Scan for the cell matching the given text and deliver its [X, Y] coordinate at center. 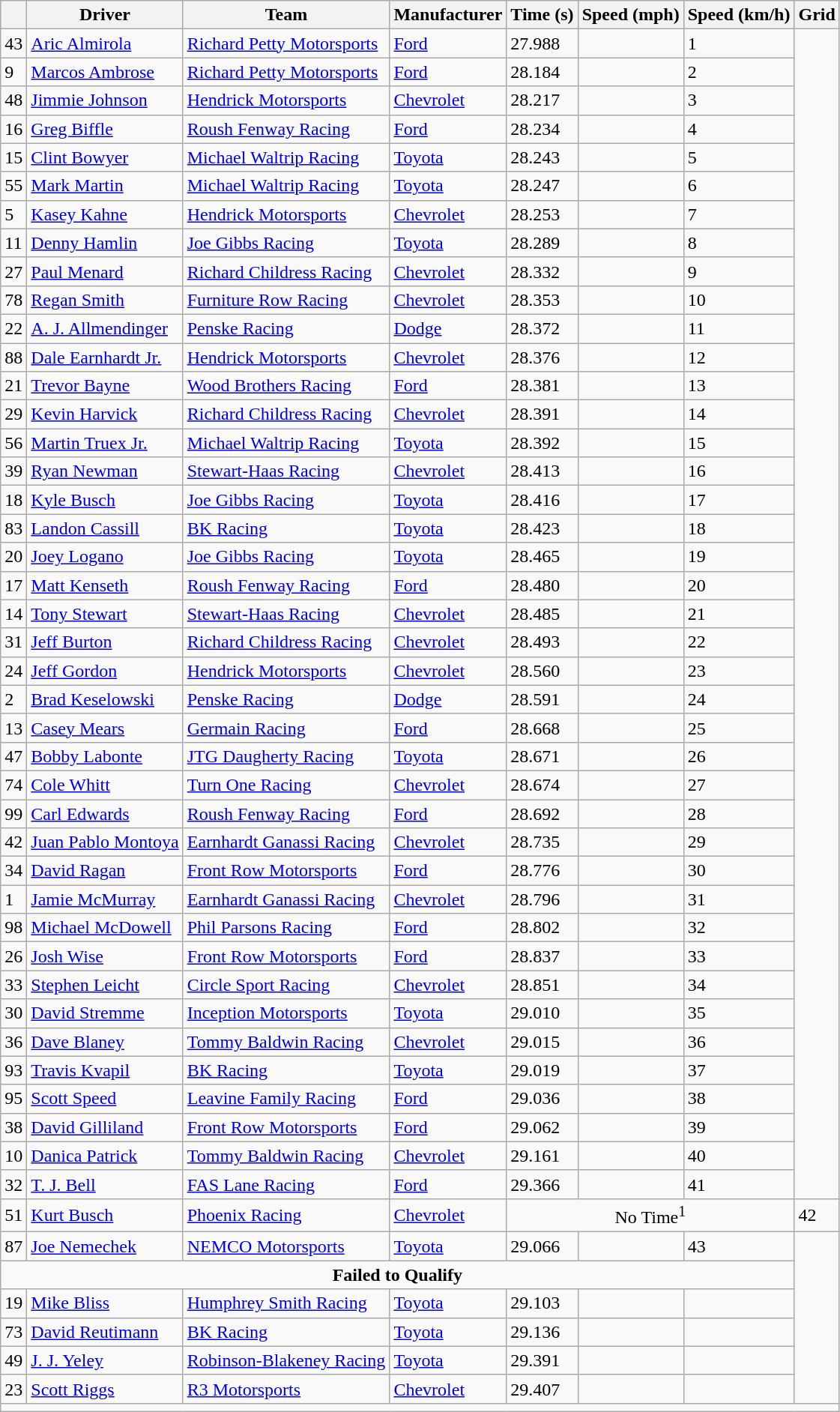
28.493 [543, 642]
29.161 [543, 1156]
99 [13, 813]
David Reutimann [105, 1332]
28.802 [543, 928]
28.776 [543, 871]
28.416 [543, 500]
Denny Hamlin [105, 243]
NEMCO Motorsports [286, 1246]
29.010 [543, 1013]
Speed (km/h) [739, 15]
Joe Nemechek [105, 1246]
25 [739, 728]
David Gilliland [105, 1127]
J. J. Yeley [105, 1360]
8 [739, 243]
Kevin Harvick [105, 414]
Carl Edwards [105, 813]
Jeff Gordon [105, 671]
29.036 [543, 1099]
28.243 [543, 157]
Clint Bowyer [105, 157]
12 [739, 357]
Kasey Kahne [105, 214]
Jamie McMurray [105, 899]
28 [739, 813]
49 [13, 1360]
Driver [105, 15]
Ryan Newman [105, 471]
Aric Almirola [105, 43]
Failed to Qualify [397, 1275]
Brad Keselowski [105, 699]
40 [739, 1156]
28.735 [543, 842]
Circle Sport Racing [286, 985]
28.332 [543, 271]
Time (s) [543, 15]
JTG Daugherty Racing [286, 756]
Dale Earnhardt Jr. [105, 357]
28.465 [543, 557]
28.851 [543, 985]
Casey Mears [105, 728]
28.372 [543, 328]
R3 Motorsports [286, 1389]
29.103 [543, 1303]
Phil Parsons Racing [286, 928]
Marcos Ambrose [105, 72]
28.796 [543, 899]
Team [286, 15]
FAS Lane Racing [286, 1184]
29.062 [543, 1127]
T. J. Bell [105, 1184]
51 [13, 1216]
Furniture Row Racing [286, 300]
28.247 [543, 186]
28.413 [543, 471]
Wood Brothers Racing [286, 386]
Bobby Labonte [105, 756]
47 [13, 756]
83 [13, 528]
David Ragan [105, 871]
28.392 [543, 443]
41 [739, 1184]
Manufacturer [448, 15]
Paul Menard [105, 271]
78 [13, 300]
95 [13, 1099]
28.591 [543, 699]
Humphrey Smith Racing [286, 1303]
7 [739, 214]
48 [13, 100]
55 [13, 186]
Germain Racing [286, 728]
88 [13, 357]
29.136 [543, 1332]
28.353 [543, 300]
98 [13, 928]
Juan Pablo Montoya [105, 842]
6 [739, 186]
Tony Stewart [105, 614]
Trevor Bayne [105, 386]
Mark Martin [105, 186]
Speed (mph) [631, 15]
No Time1 [650, 1216]
28.837 [543, 956]
Matt Kenseth [105, 585]
Inception Motorsports [286, 1013]
29.407 [543, 1389]
87 [13, 1246]
Regan Smith [105, 300]
28.381 [543, 386]
Cole Whitt [105, 785]
Danica Patrick [105, 1156]
29.366 [543, 1184]
29.066 [543, 1246]
29.019 [543, 1070]
28.184 [543, 72]
28.485 [543, 614]
Greg Biffle [105, 129]
4 [739, 129]
Michael McDowell [105, 928]
Scott Riggs [105, 1389]
28.289 [543, 243]
A. J. Allmendinger [105, 328]
Landon Cassill [105, 528]
Joey Logano [105, 557]
37 [739, 1070]
Dave Blaney [105, 1042]
74 [13, 785]
28.668 [543, 728]
28.560 [543, 671]
28.674 [543, 785]
28.376 [543, 357]
35 [739, 1013]
Scott Speed [105, 1099]
Mike Bliss [105, 1303]
56 [13, 443]
Stephen Leicht [105, 985]
Grid [817, 15]
Phoenix Racing [286, 1216]
Jeff Burton [105, 642]
28.217 [543, 100]
Leavine Family Racing [286, 1099]
Josh Wise [105, 956]
Martin Truex Jr. [105, 443]
28.391 [543, 414]
Kurt Busch [105, 1216]
28.692 [543, 813]
28.671 [543, 756]
28.253 [543, 214]
Kyle Busch [105, 500]
27.988 [543, 43]
93 [13, 1070]
David Stremme [105, 1013]
28.234 [543, 129]
Robinson-Blakeney Racing [286, 1360]
Turn One Racing [286, 785]
28.480 [543, 585]
29.015 [543, 1042]
73 [13, 1332]
28.423 [543, 528]
Travis Kvapil [105, 1070]
Jimmie Johnson [105, 100]
3 [739, 100]
29.391 [543, 1360]
